Identify which cell holds the provided text, then report its [X, Y] central coordinate. 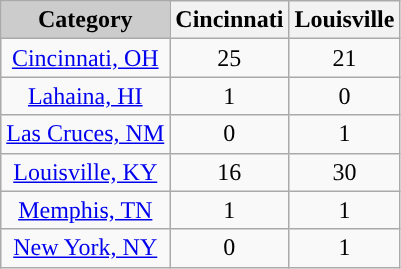
Category [86, 20]
21 [344, 58]
25 [230, 58]
Cincinnati, OH [86, 58]
New York, NY [86, 248]
30 [344, 172]
Louisville [344, 20]
Cincinnati [230, 20]
Lahaina, HI [86, 96]
Las Cruces, NM [86, 134]
16 [230, 172]
Louisville, KY [86, 172]
Memphis, TN [86, 210]
